Output the (X, Y) coordinate of the center of the cell containing the given text.  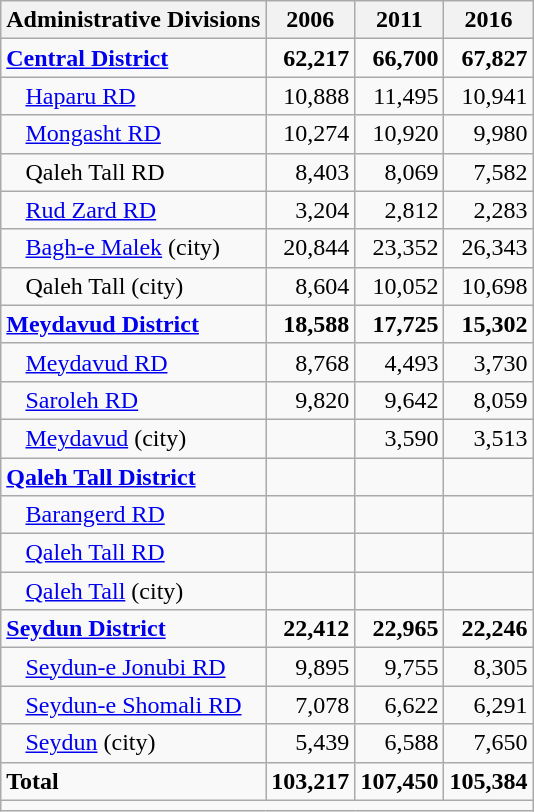
Seydun (city) (134, 743)
Saroleh RD (134, 400)
2006 (310, 20)
2016 (488, 20)
3,513 (488, 438)
7,078 (310, 705)
23,352 (400, 248)
Mongasht RD (134, 134)
26,343 (488, 248)
8,059 (488, 400)
Administrative Divisions (134, 20)
18,588 (310, 324)
2011 (400, 20)
Seydun-e Jonubi RD (134, 667)
Bagh-e Malek (city) (134, 248)
8,069 (400, 172)
8,305 (488, 667)
Central District (134, 58)
Seydun-e Shomali RD (134, 705)
10,052 (400, 286)
6,588 (400, 743)
10,698 (488, 286)
9,820 (310, 400)
8,604 (310, 286)
4,493 (400, 362)
2,283 (488, 210)
9,980 (488, 134)
5,439 (310, 743)
8,403 (310, 172)
22,246 (488, 629)
10,941 (488, 96)
Haparu RD (134, 96)
10,920 (400, 134)
Qaleh Tall District (134, 477)
62,217 (310, 58)
7,650 (488, 743)
15,302 (488, 324)
22,412 (310, 629)
Total (134, 781)
6,291 (488, 705)
Meydavud RD (134, 362)
107,450 (400, 781)
2,812 (400, 210)
Meydavud (city) (134, 438)
10,888 (310, 96)
105,384 (488, 781)
7,582 (488, 172)
8,768 (310, 362)
Rud Zard RD (134, 210)
3,204 (310, 210)
9,642 (400, 400)
6,622 (400, 705)
103,217 (310, 781)
Meydavud District (134, 324)
66,700 (400, 58)
11,495 (400, 96)
22,965 (400, 629)
9,755 (400, 667)
17,725 (400, 324)
Seydun District (134, 629)
10,274 (310, 134)
Barangerd RD (134, 515)
3,590 (400, 438)
3,730 (488, 362)
20,844 (310, 248)
67,827 (488, 58)
9,895 (310, 667)
